Locate the cell with the specified text and output its (x, y) center coordinate. 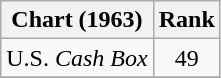
U.S. Cash Box (77, 58)
49 (186, 58)
Rank (186, 20)
Chart (1963) (77, 20)
